Search for the cell housing the specified text and yield its [x, y] center coordinate. 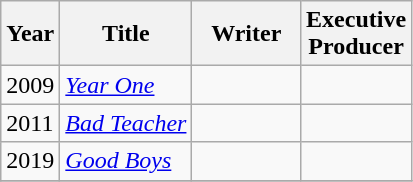
Year [30, 34]
Title [126, 34]
Good Boys [126, 161]
Bad Teacher [126, 123]
ExecutiveProducer [356, 34]
2011 [30, 123]
Writer [246, 34]
Year One [126, 85]
2019 [30, 161]
2009 [30, 85]
